Extract the (x, y) coordinate from the center of the cell holding the provided text.  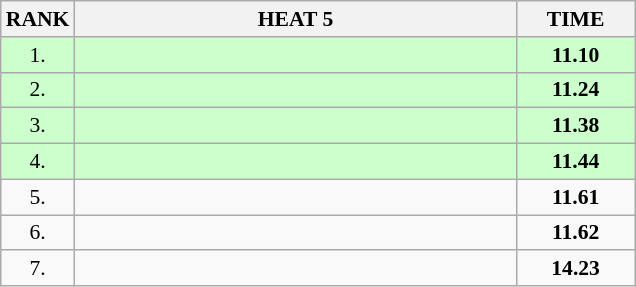
HEAT 5 (295, 19)
5. (38, 197)
1. (38, 55)
14.23 (576, 269)
6. (38, 233)
RANK (38, 19)
11.61 (576, 197)
11.44 (576, 162)
11.38 (576, 126)
4. (38, 162)
11.10 (576, 55)
3. (38, 126)
7. (38, 269)
11.62 (576, 233)
TIME (576, 19)
11.24 (576, 90)
2. (38, 90)
